Extract the [x, y] coordinate from the center of the cell holding the provided text.  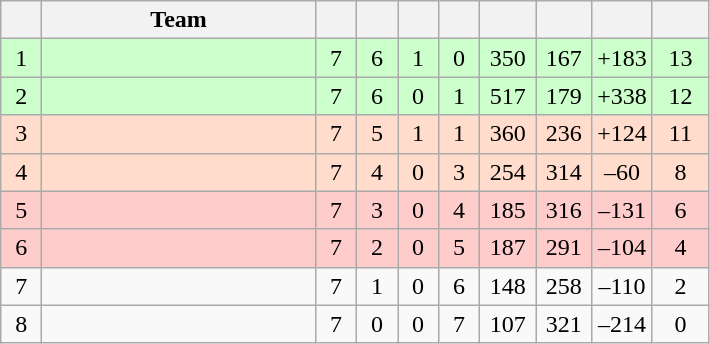
+124 [622, 134]
–131 [622, 210]
148 [508, 286]
107 [508, 324]
291 [564, 248]
Team [179, 20]
11 [680, 134]
236 [564, 134]
12 [680, 96]
–214 [622, 324]
316 [564, 210]
314 [564, 172]
185 [508, 210]
360 [508, 134]
13 [680, 58]
350 [508, 58]
167 [564, 58]
321 [564, 324]
–60 [622, 172]
187 [508, 248]
–110 [622, 286]
–104 [622, 248]
179 [564, 96]
517 [508, 96]
254 [508, 172]
+338 [622, 96]
258 [564, 286]
+183 [622, 58]
